Determine the [X, Y] coordinate at the center of the cell enclosing the given text.  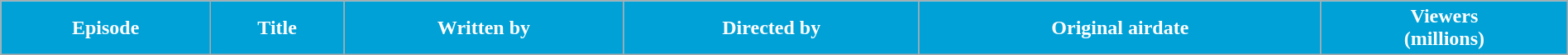
Viewers(millions) [1444, 28]
Original airdate [1120, 28]
Directed by [771, 28]
Written by [485, 28]
Title [278, 28]
Episode [106, 28]
